Scan for the cell matching the given text and deliver its [X, Y] coordinate at center. 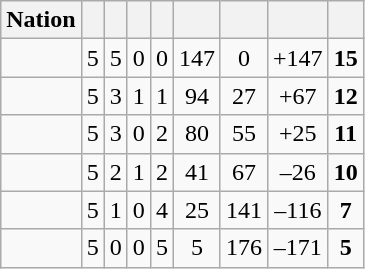
41 [196, 172]
55 [244, 134]
+67 [298, 96]
80 [196, 134]
27 [244, 96]
Nation [41, 20]
25 [196, 210]
15 [346, 58]
+147 [298, 58]
12 [346, 96]
94 [196, 96]
4 [162, 210]
–171 [298, 248]
11 [346, 134]
10 [346, 172]
7 [346, 210]
67 [244, 172]
176 [244, 248]
141 [244, 210]
147 [196, 58]
–116 [298, 210]
–26 [298, 172]
+25 [298, 134]
